For the text-containing cell, return its midpoint in [X, Y] coordinate format. 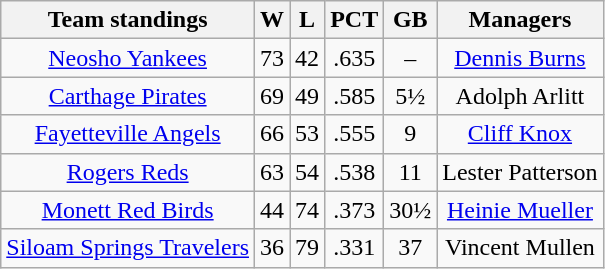
74 [308, 210]
63 [272, 172]
36 [272, 248]
Siloam Springs Travelers [128, 248]
Fayetteville Angels [128, 134]
Adolph Arlitt [520, 96]
44 [272, 210]
Monett Red Birds [128, 210]
GB [410, 20]
Team standings [128, 20]
73 [272, 58]
Heinie Mueller [520, 210]
Vincent Mullen [520, 248]
PCT [354, 20]
Cliff Knox [520, 134]
L [308, 20]
.373 [354, 210]
42 [308, 58]
49 [308, 96]
W [272, 20]
Managers [520, 20]
Rogers Reds [128, 172]
37 [410, 248]
54 [308, 172]
.538 [354, 172]
.331 [354, 248]
69 [272, 96]
– [410, 58]
.635 [354, 58]
Carthage Pirates [128, 96]
Lester Patterson [520, 172]
66 [272, 134]
11 [410, 172]
53 [308, 134]
.585 [354, 96]
9 [410, 134]
5½ [410, 96]
30½ [410, 210]
79 [308, 248]
.555 [354, 134]
Neosho Yankees [128, 58]
Dennis Burns [520, 58]
